Provide the (X, Y) coordinate of the cell's center where the given text is located.  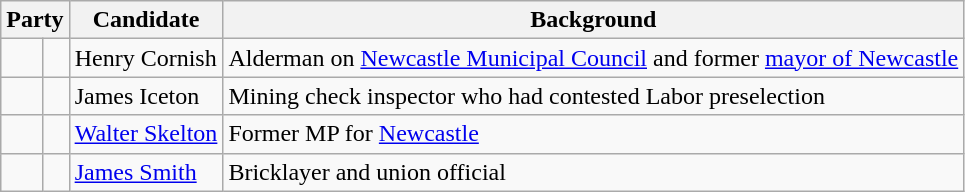
Candidate (146, 20)
Mining check inspector who had contested Labor preselection (594, 96)
James Smith (146, 172)
Bricklayer and union official (594, 172)
Party (35, 20)
Background (594, 20)
Former MP for Newcastle (594, 134)
Alderman on Newcastle Municipal Council and former mayor of Newcastle (594, 58)
Henry Cornish (146, 58)
James Iceton (146, 96)
Walter Skelton (146, 134)
